Identify which cell holds the provided text, then report its [X, Y] central coordinate. 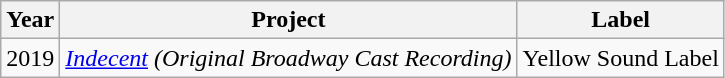
Project [288, 20]
2019 [30, 58]
Indecent (Original Broadway Cast Recording) [288, 58]
Label [620, 20]
Yellow Sound Label [620, 58]
Year [30, 20]
